Determine the [x, y] coordinate at the center of the cell enclosing the given text.  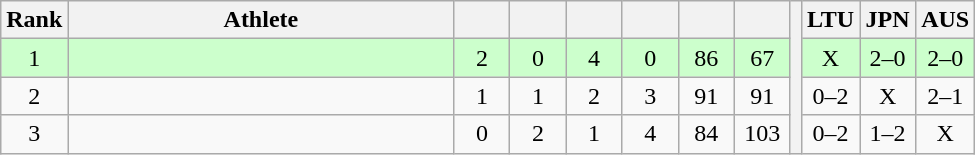
LTU [830, 20]
AUS [946, 20]
86 [706, 58]
1–2 [888, 134]
JPN [888, 20]
103 [762, 134]
Rank [34, 20]
84 [706, 134]
2–1 [946, 96]
67 [762, 58]
Athlete [261, 20]
